Capture the cell that displays the provided text and extract its (X, Y) central coordinate. 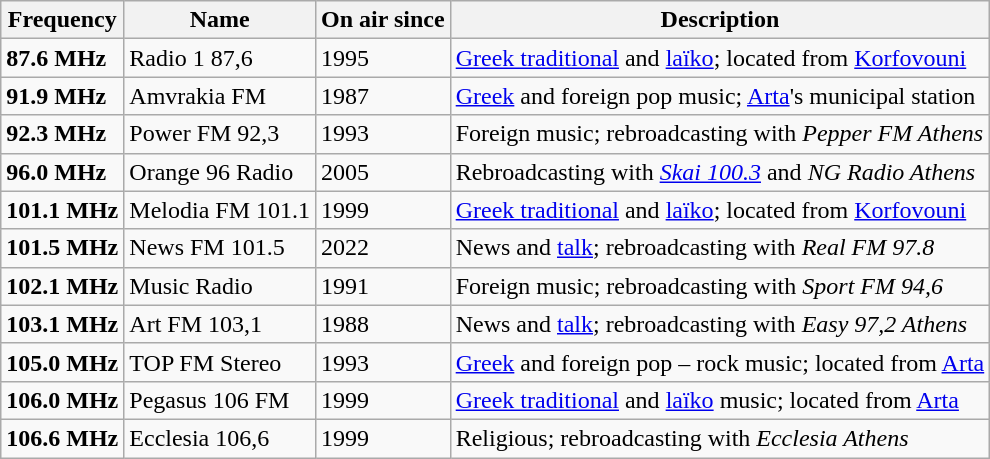
Religious; rebroadcasting with Ecclesia Athens (720, 438)
101.1 MHz (62, 210)
2005 (384, 172)
Frequency (62, 20)
102.1 MHz (62, 286)
2022 (384, 248)
Greek and foreign pop music; Arta's municipal station (720, 96)
Greek traditional and laïko music; located from Arta (720, 400)
Pegasus 106 FM (220, 400)
Radio 1 87,6 (220, 58)
Amvrakia FM (220, 96)
92.3 MHz (62, 134)
1988 (384, 324)
Rebroadcasting with Skai 100.3 and NG Radio Athens (720, 172)
Melodia FM 101.1 (220, 210)
101.5 MHz (62, 248)
Ecclesia 106,6 (220, 438)
On air since (384, 20)
TOP FM Stereo (220, 362)
87.6 MHz (62, 58)
Music Radio (220, 286)
Greek and foreign pop – rock music; located from Arta (720, 362)
106.6 MHz (62, 438)
1991 (384, 286)
News and talk; rebroadcasting with Easy 97,2 Athens (720, 324)
News and talk; rebroadcasting with Real FM 97.8 (720, 248)
103.1 MHz (62, 324)
91.9 MHz (62, 96)
Foreign music; rebroadcasting with Sport FM 94,6 (720, 286)
Art FM 103,1 (220, 324)
1987 (384, 96)
Description (720, 20)
1995 (384, 58)
105.0 MHz (62, 362)
Power FM 92,3 (220, 134)
96.0 MHz (62, 172)
Name (220, 20)
News FM 101.5 (220, 248)
106.0 MHz (62, 400)
Orange 96 Radio (220, 172)
Foreign music; rebroadcasting with Pepper FM Athens (720, 134)
